Capture the cell that displays the provided text and extract its [x, y] central coordinate. 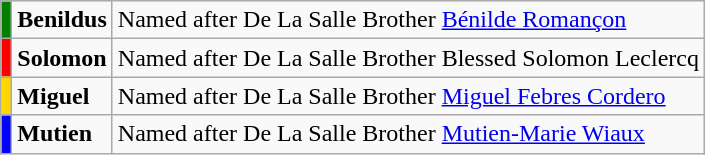
Named after De La Salle Brother Mutien-Marie Wiaux [408, 134]
Named after De La Salle Brother Miguel Febres Cordero [408, 96]
Mutien [62, 134]
Named after De La Salle Brother Bénilde Romançon [408, 20]
Solomon [62, 58]
Benildus [62, 20]
Miguel [62, 96]
Named after De La Salle Brother Blessed Solomon Leclercq [408, 58]
